Output the [X, Y] coordinate of the center of the cell containing the given text.  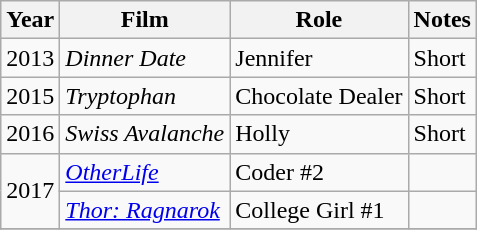
Role [319, 20]
College Girl #1 [319, 210]
Holly [319, 134]
2016 [30, 134]
OtherLife [145, 172]
Year [30, 20]
Thor: Ragnarok [145, 210]
Jennifer [319, 58]
2013 [30, 58]
Coder #2 [319, 172]
Tryptophan [145, 96]
Dinner Date [145, 58]
Film [145, 20]
Swiss Avalanche [145, 134]
Notes [442, 20]
Chocolate Dealer [319, 96]
2015 [30, 96]
2017 [30, 191]
